Determine the (X, Y) coordinate at the center of the cell enclosing the given text.  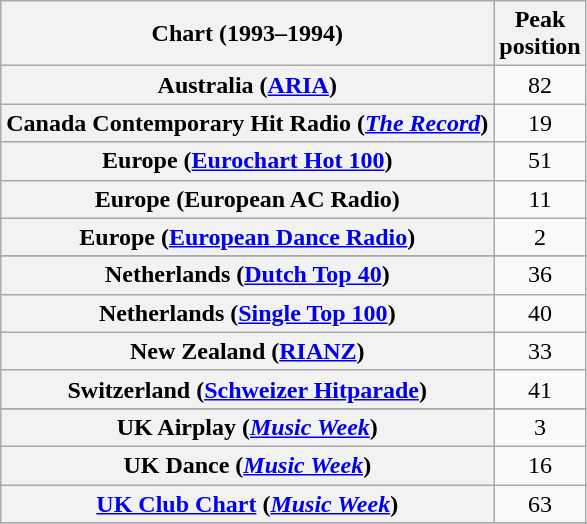
3 (540, 427)
New Zealand (RIANZ) (248, 351)
2 (540, 237)
51 (540, 161)
UK Dance (Music Week) (248, 465)
82 (540, 85)
Switzerland (Schweizer Hitparade) (248, 389)
Peakposition (540, 34)
41 (540, 389)
Europe (European AC Radio) (248, 199)
19 (540, 123)
40 (540, 313)
11 (540, 199)
Netherlands (Single Top 100) (248, 313)
36 (540, 275)
Europe (Eurochart Hot 100) (248, 161)
Australia (ARIA) (248, 85)
Canada Contemporary Hit Radio (The Record) (248, 123)
Chart (1993–1994) (248, 34)
33 (540, 351)
UK Club Chart (Music Week) (248, 503)
UK Airplay (Music Week) (248, 427)
16 (540, 465)
Netherlands (Dutch Top 40) (248, 275)
63 (540, 503)
Europe (European Dance Radio) (248, 237)
